Return (X, Y) of the center of cell containing provided text 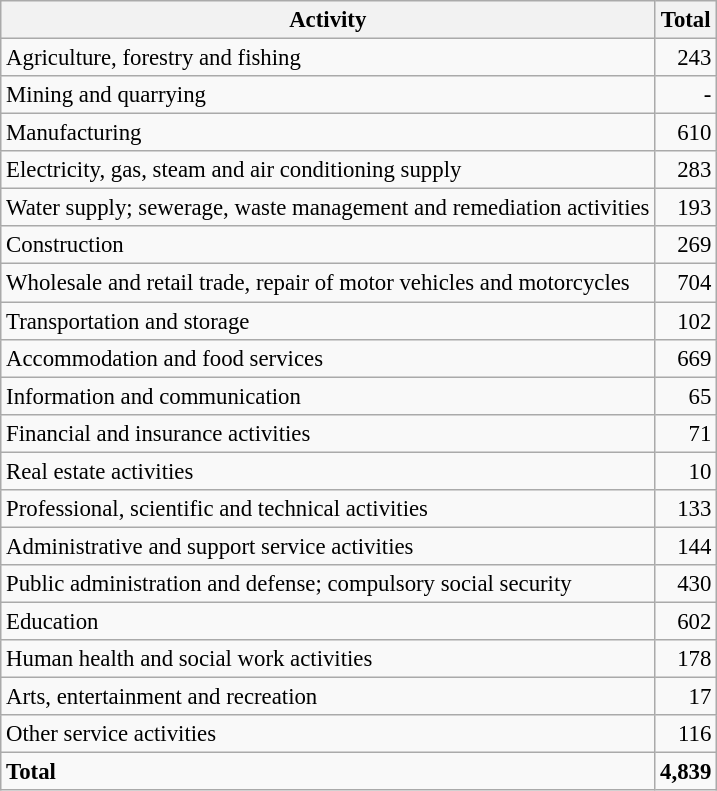
Other service activities (328, 734)
Agriculture, forestry and fishing (328, 58)
10 (686, 471)
- (686, 95)
Information and communication (328, 396)
Wholesale and retail trade, repair of motor vehicles and motorcycles (328, 283)
602 (686, 621)
Electricity, gas, steam and air conditioning supply (328, 170)
430 (686, 584)
Public administration and defense; compulsory social security (328, 584)
Real estate activities (328, 471)
Transportation and storage (328, 321)
Activity (328, 20)
269 (686, 245)
Manufacturing (328, 133)
178 (686, 659)
193 (686, 208)
Education (328, 621)
243 (686, 58)
71 (686, 433)
116 (686, 734)
Arts, entertainment and recreation (328, 697)
Administrative and support service activities (328, 546)
102 (686, 321)
Construction (328, 245)
Accommodation and food services (328, 358)
Financial and insurance activities (328, 433)
Water supply; sewerage, waste management and remediation activities (328, 208)
Professional, scientific and technical activities (328, 509)
Mining and quarrying (328, 95)
Human health and social work activities (328, 659)
4,839 (686, 772)
65 (686, 396)
17 (686, 697)
283 (686, 170)
669 (686, 358)
144 (686, 546)
704 (686, 283)
610 (686, 133)
133 (686, 509)
